Return (X, Y) of the center of cell containing provided text 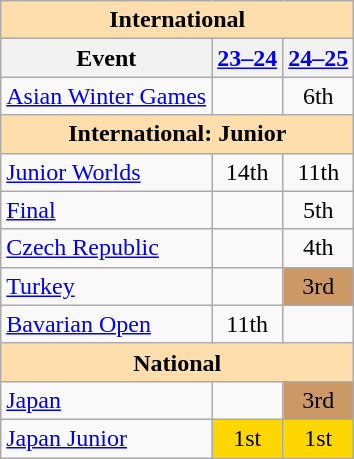
International (178, 20)
Turkey (106, 286)
4th (318, 248)
5th (318, 210)
Event (106, 58)
24–25 (318, 58)
Final (106, 210)
6th (318, 96)
Japan Junior (106, 438)
Junior Worlds (106, 172)
Bavarian Open (106, 324)
International: Junior (178, 134)
National (178, 362)
23–24 (248, 58)
Japan (106, 400)
Asian Winter Games (106, 96)
Czech Republic (106, 248)
14th (248, 172)
